From the cell containing the given text, extract its center point as (x, y) coordinate. 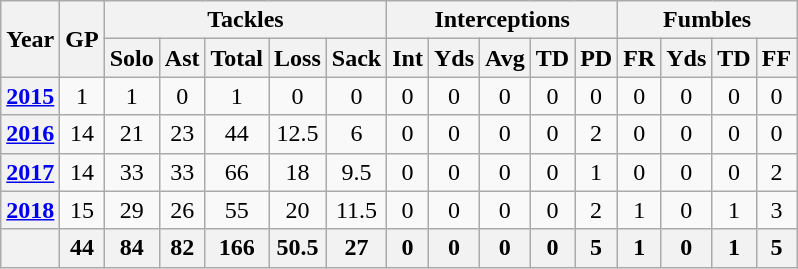
20 (298, 210)
50.5 (298, 248)
Sack (356, 58)
2018 (30, 210)
26 (182, 210)
2015 (30, 96)
82 (182, 248)
3 (776, 210)
Loss (298, 58)
Tackles (246, 20)
Avg (506, 58)
9.5 (356, 172)
PD (596, 58)
166 (237, 248)
55 (237, 210)
Int (408, 58)
Ast (182, 58)
29 (132, 210)
Total (237, 58)
66 (237, 172)
27 (356, 248)
15 (82, 210)
12.5 (298, 134)
23 (182, 134)
2016 (30, 134)
21 (132, 134)
11.5 (356, 210)
GP (82, 39)
6 (356, 134)
FF (776, 58)
18 (298, 172)
Fumbles (708, 20)
84 (132, 248)
2017 (30, 172)
Interceptions (502, 20)
Year (30, 39)
Solo (132, 58)
FR (640, 58)
